Identify which cell holds the provided text, then report its [X, Y] central coordinate. 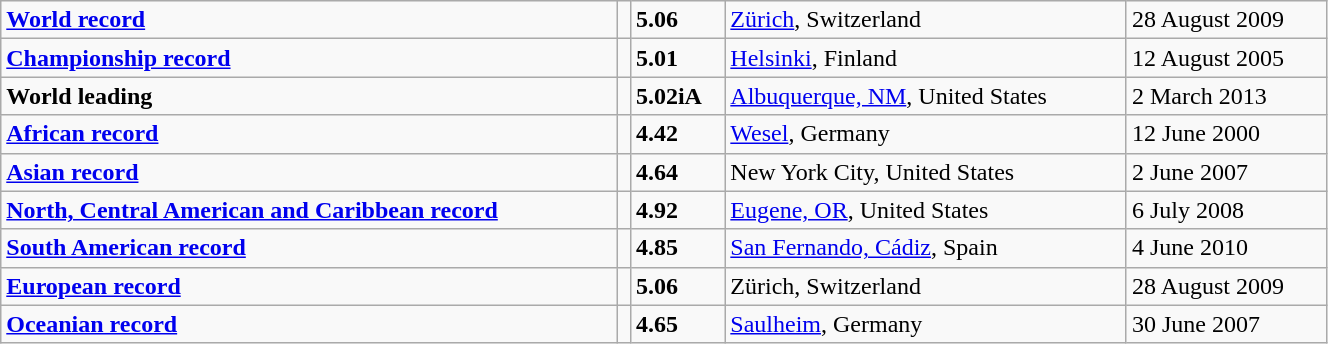
6 July 2008 [1226, 210]
Eugene, OR, United States [926, 210]
30 June 2007 [1226, 324]
4 June 2010 [1226, 248]
5.01 [677, 58]
San Fernando, Cádiz, Spain [926, 248]
Asian record [309, 172]
Saulheim, Germany [926, 324]
Helsinki, Finland [926, 58]
Championship record [309, 58]
4.85 [677, 248]
12 June 2000 [1226, 134]
2 March 2013 [1226, 96]
African record [309, 134]
5.02iA [677, 96]
4.64 [677, 172]
World leading [309, 96]
4.42 [677, 134]
12 August 2005 [1226, 58]
Wesel, Germany [926, 134]
New York City, United States [926, 172]
North, Central American and Caribbean record [309, 210]
European record [309, 286]
South American record [309, 248]
Oceanian record [309, 324]
4.92 [677, 210]
4.65 [677, 324]
World record [309, 20]
Albuquerque, NM, United States [926, 96]
2 June 2007 [1226, 172]
